Pinpoint the cell where the given text exists, returning its [x, y] midpoint coordinate. 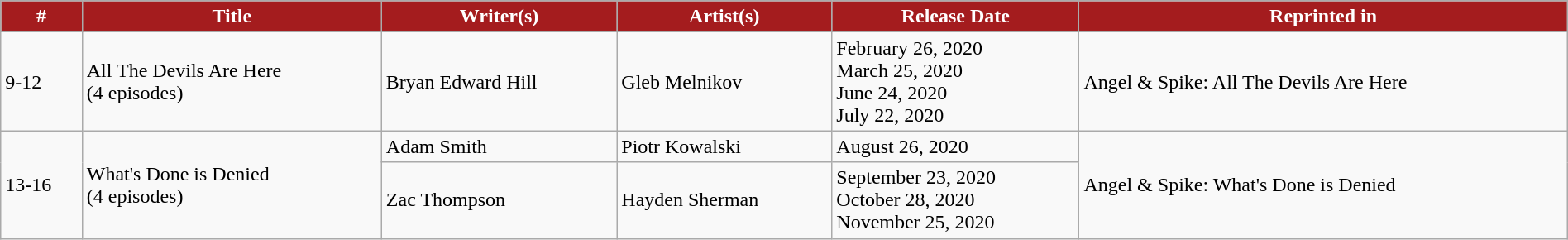
Artist(s) [724, 17]
Angel & Spike: What's Done is Denied [1323, 185]
Hayden Sherman [724, 200]
Gleb Melnikov [724, 81]
Angel & Spike: All The Devils Are Here [1323, 81]
13-16 [41, 185]
# [41, 17]
August 26, 2020 [956, 146]
What's Done is Denied(4 episodes) [232, 185]
February 26, 2020 March 25, 2020 June 24, 2020 July 22, 2020 [956, 81]
Adam Smith [499, 146]
Writer(s) [499, 17]
Bryan Edward Hill [499, 81]
Zac Thompson [499, 200]
Title [232, 17]
Release Date [956, 17]
September 23, 2020 October 28, 2020November 25, 2020 [956, 200]
9-12 [41, 81]
Reprinted in [1323, 17]
Piotr Kowalski [724, 146]
All The Devils Are Here(4 episodes) [232, 81]
